From the cell containing the given text, extract its center point as [X, Y] coordinate. 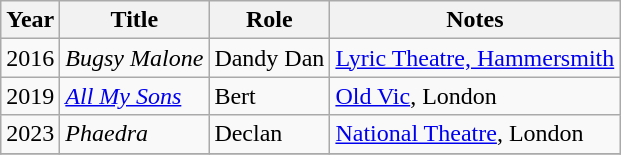
Bugsy Malone [134, 58]
Title [134, 20]
2023 [30, 134]
Bert [270, 96]
National Theatre, London [475, 134]
2016 [30, 58]
All My Sons [134, 96]
Lyric Theatre, Hammersmith [475, 58]
Year [30, 20]
2019 [30, 96]
Declan [270, 134]
Notes [475, 20]
Role [270, 20]
Old Vic, London [475, 96]
Dandy Dan [270, 58]
Phaedra [134, 134]
